Provide the (X, Y) coordinate of the cell's center where the given text is located.  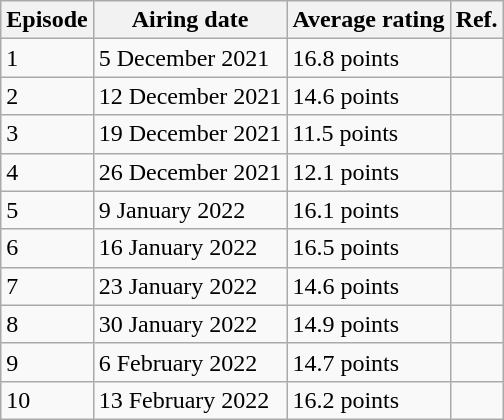
9 January 2022 (190, 210)
23 January 2022 (190, 286)
Airing date (190, 20)
Average rating (368, 20)
30 January 2022 (190, 324)
Episode (47, 20)
7 (47, 286)
16.8 points (368, 58)
14.9 points (368, 324)
6 (47, 248)
5 (47, 210)
13 February 2022 (190, 400)
12.1 points (368, 172)
5 December 2021 (190, 58)
11.5 points (368, 134)
2 (47, 96)
14.7 points (368, 362)
9 (47, 362)
8 (47, 324)
3 (47, 134)
16.1 points (368, 210)
1 (47, 58)
6 February 2022 (190, 362)
16 January 2022 (190, 248)
12 December 2021 (190, 96)
26 December 2021 (190, 172)
4 (47, 172)
10 (47, 400)
16.5 points (368, 248)
Ref. (476, 20)
16.2 points (368, 400)
19 December 2021 (190, 134)
